Search for the cell housing the specified text and yield its (X, Y) center coordinate. 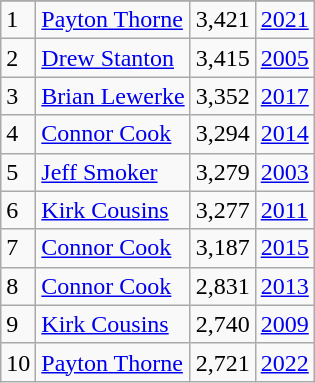
5 (18, 172)
2017 (284, 96)
2013 (284, 286)
2,831 (222, 286)
Jeff Smoker (113, 172)
3,277 (222, 210)
2014 (284, 134)
2 (18, 58)
3,352 (222, 96)
2009 (284, 324)
4 (18, 134)
9 (18, 324)
2,740 (222, 324)
3 (18, 96)
1 (18, 20)
6 (18, 210)
2015 (284, 248)
2,721 (222, 362)
2021 (284, 20)
Drew Stanton (113, 58)
2011 (284, 210)
3,421 (222, 20)
2005 (284, 58)
7 (18, 248)
3,415 (222, 58)
8 (18, 286)
3,294 (222, 134)
2022 (284, 362)
10 (18, 362)
Brian Lewerke (113, 96)
3,187 (222, 248)
2003 (284, 172)
3,279 (222, 172)
